Detect which cell encompasses the target text, then output its [x, y] center coordinate. 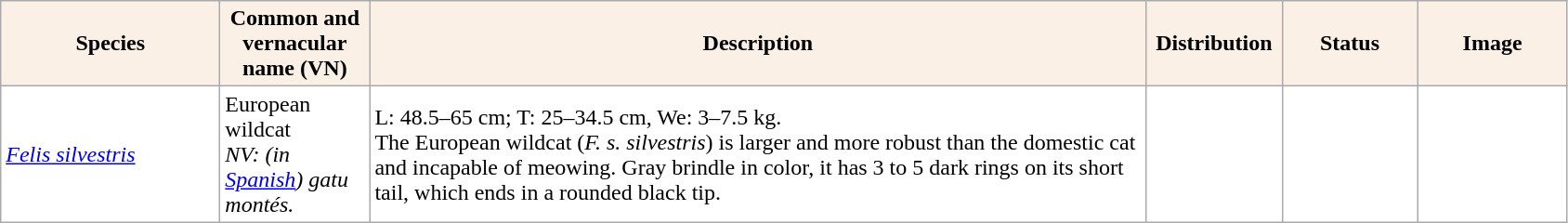
European wildcatNV: (in Spanish) gatu montés. [295, 154]
Distribution [1214, 44]
Common and vernacular name (VN) [295, 44]
Status [1350, 44]
Description [758, 44]
Image [1492, 44]
Felis silvestris [111, 154]
Species [111, 44]
